Find where the given text appears and provide that cell's center as [x, y] coordinate. 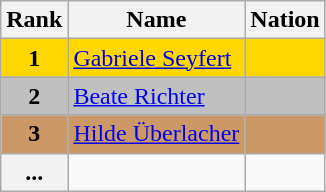
Beate Richter [156, 96]
Rank [34, 20]
Nation [285, 20]
2 [34, 96]
... [34, 172]
Gabriele Seyfert [156, 58]
1 [34, 58]
3 [34, 134]
Name [156, 20]
Hilde Überlacher [156, 134]
